Find where the given text appears and provide that cell's center as [X, Y] coordinate. 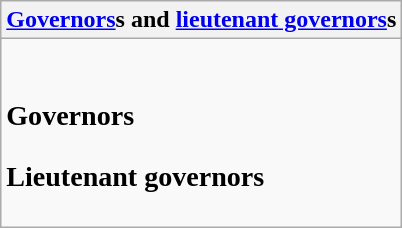
GovernorsLieutenant governors [202, 133]
Governorss and lieutenant governorss [202, 20]
